Return [X, Y] of the center of cell containing provided text 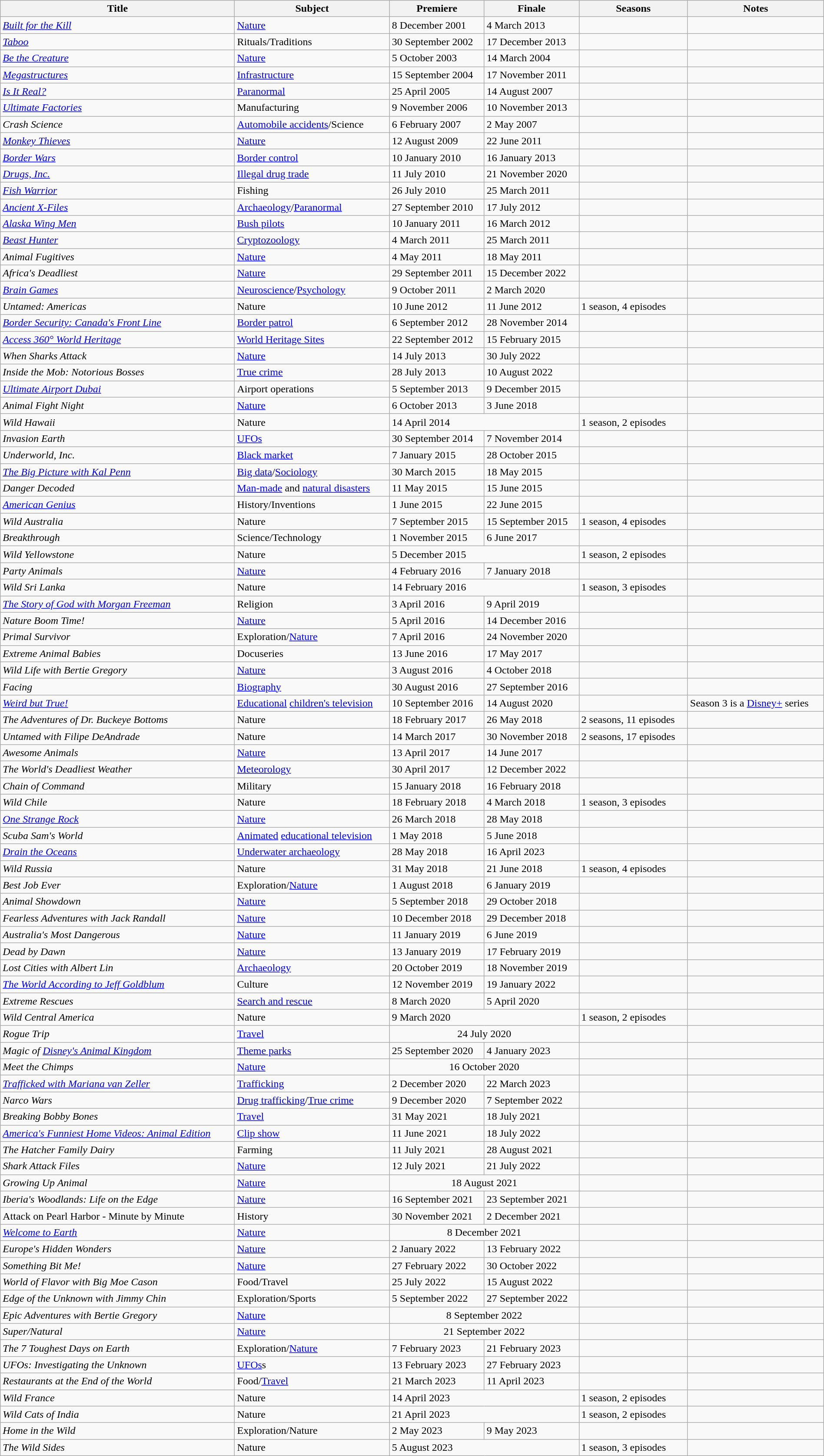
Manufacturing [312, 108]
Iberia's Woodlands: Life on the Edge [117, 1199]
UFOs [312, 438]
10 December 2018 [437, 918]
15 September 2004 [437, 75]
28 August 2021 [532, 1150]
2 December 2020 [437, 1084]
Rogue Trip [117, 1034]
9 November 2006 [437, 108]
21 July 2022 [532, 1166]
21 April 2023 [484, 1414]
Subject [312, 9]
World of Flavor with Big Moe Cason [117, 1282]
Search and rescue [312, 1001]
15 June 2015 [532, 488]
29 October 2018 [532, 902]
22 September 2012 [437, 339]
1 August 2018 [437, 885]
Drain the Oceans [117, 852]
Archaeology/Paranormal [312, 207]
30 September 2002 [437, 42]
Shark Attack Files [117, 1166]
11 May 2015 [437, 488]
7 September 2022 [532, 1100]
Dead by Dawn [117, 951]
Underwater archaeology [312, 852]
Bush pilots [312, 224]
Trafficked with Mariana van Zeller [117, 1084]
Archaeology [312, 968]
History/Inventions [312, 505]
Ultimate Factories [117, 108]
2 May 2007 [532, 124]
6 June 2017 [532, 538]
30 August 2016 [437, 687]
10 June 2012 [437, 306]
5 September 2018 [437, 902]
31 May 2021 [437, 1117]
22 June 2015 [532, 505]
11 April 2023 [532, 1381]
4 March 2018 [532, 803]
Wild Cats of India [117, 1414]
6 June 2019 [532, 935]
14 April 2023 [484, 1398]
Untamed: Americas [117, 306]
18 November 2019 [532, 968]
Wild Hawaii [117, 422]
Cryptozoology [312, 240]
2 May 2023 [437, 1431]
12 November 2019 [437, 984]
Is It Real? [117, 91]
3 August 2016 [437, 670]
Science/Technology [312, 538]
Taboo [117, 42]
7 April 2016 [437, 637]
26 July 2010 [437, 190]
10 November 2013 [532, 108]
9 December 2015 [532, 389]
Growing Up Animal [117, 1183]
22 March 2023 [532, 1084]
26 March 2018 [437, 819]
18 February 2017 [437, 720]
2 January 2022 [437, 1249]
Facing [117, 687]
30 March 2015 [437, 471]
Illegal drug trade [312, 174]
15 August 2022 [532, 1282]
Meet the Chimps [117, 1067]
Beast Hunter [117, 240]
Wild Central America [117, 1018]
16 February 2018 [532, 786]
UFOs: Investigating the Unknown [117, 1365]
11 June 2021 [437, 1133]
Fishing [312, 190]
4 May 2011 [437, 257]
Extreme Animal Babies [117, 653]
4 March 2011 [437, 240]
6 September 2012 [437, 323]
Farming [312, 1150]
American Genius [117, 505]
16 March 2012 [532, 224]
Theme parks [312, 1051]
28 October 2015 [532, 455]
Weird but True! [117, 703]
4 October 2018 [532, 670]
Untamed with Filipe DeAndrade [117, 736]
Scuba Sam's World [117, 836]
Religion [312, 604]
27 September 2016 [532, 687]
Nature Boom Time! [117, 620]
The Wild Sides [117, 1447]
14 February 2016 [484, 587]
6 January 2019 [532, 885]
21 March 2023 [437, 1381]
18 February 2018 [437, 803]
Clip show [312, 1133]
14 August 2020 [532, 703]
Awesome Animals [117, 753]
14 July 2013 [437, 356]
25 September 2020 [437, 1051]
True crime [312, 372]
7 November 2014 [532, 438]
17 February 2019 [532, 951]
26 May 2018 [532, 720]
Magic of Disney's Animal Kingdom [117, 1051]
30 April 2017 [437, 769]
27 February 2022 [437, 1266]
Danger Decoded [117, 488]
7 September 2015 [437, 521]
11 June 2012 [532, 306]
Best Job Ever [117, 885]
The Story of God with Morgan Freeman [117, 604]
9 April 2019 [532, 604]
Alaska Wing Men [117, 224]
Paranormal [312, 91]
6 February 2007 [437, 124]
Educational children's television [312, 703]
Australia's Most Dangerous [117, 935]
Narco Wars [117, 1100]
Ancient X-Files [117, 207]
6 October 2013 [437, 405]
Welcome to Earth [117, 1232]
Built for the Kill [117, 25]
Lost Cities with Albert Lin [117, 968]
27 February 2023 [532, 1365]
14 June 2017 [532, 753]
2 March 2020 [532, 290]
7 January 2015 [437, 455]
Extreme Rescues [117, 1001]
25 July 2022 [437, 1282]
Airport operations [312, 389]
5 December 2015 [484, 554]
9 May 2023 [532, 1431]
Neuroscience/Psychology [312, 290]
15 December 2022 [532, 273]
23 September 2021 [532, 1199]
16 January 2013 [532, 157]
Breaking Bobby Bones [117, 1117]
12 August 2009 [437, 141]
9 December 2020 [437, 1100]
10 January 2010 [437, 157]
10 August 2022 [532, 372]
5 August 2023 [484, 1447]
9 October 2011 [437, 290]
20 October 2019 [437, 968]
Ultimate Airport Dubai [117, 389]
11 January 2019 [437, 935]
17 December 2013 [532, 42]
Crash Science [117, 124]
3 April 2016 [437, 604]
Europe's Hidden Wonders [117, 1249]
Home in the Wild [117, 1431]
12 July 2021 [437, 1166]
The 7 Toughest Days on Earth [117, 1348]
America's Funniest Home Videos: Animal Edition [117, 1133]
13 January 2019 [437, 951]
Something Bit Me! [117, 1266]
Fish Warrior [117, 190]
8 March 2020 [437, 1001]
15 February 2015 [532, 339]
21 September 2022 [484, 1332]
11 July 2010 [437, 174]
13 February 2022 [532, 1249]
1 May 2018 [437, 836]
Wild Chile [117, 803]
Megastructures [117, 75]
Edge of the Unknown with Jimmy Chin [117, 1299]
Super/Natural [117, 1332]
5 October 2003 [437, 58]
Border control [312, 157]
16 September 2021 [437, 1199]
4 February 2016 [437, 571]
15 September 2015 [532, 521]
17 May 2017 [532, 653]
27 September 2010 [437, 207]
13 April 2017 [437, 753]
Border Security: Canada's Front Line [117, 323]
8 September 2022 [484, 1315]
Biography [312, 687]
14 December 2016 [532, 620]
Brain Games [117, 290]
The Adventures of Dr. Buckeye Bottoms [117, 720]
Infrastructure [312, 75]
5 April 2020 [532, 1001]
27 September 2022 [532, 1299]
Attack on Pearl Harbor - Minute by Minute [117, 1216]
10 September 2016 [437, 703]
Invasion Earth [117, 438]
Seasons [633, 9]
Animated educational television [312, 836]
Rituals/Traditions [312, 42]
Party Animals [117, 571]
World Heritage Sites [312, 339]
24 November 2020 [532, 637]
14 March 2017 [437, 736]
When Sharks Attack [117, 356]
Primal Survivor [117, 637]
Access 360° World Heritage [117, 339]
7 January 2018 [532, 571]
Wild Yellowstone [117, 554]
Animal Fight Night [117, 405]
History [312, 1216]
Automobile accidents/Science [312, 124]
5 September 2013 [437, 389]
Notes [755, 9]
30 November 2021 [437, 1216]
Underworld, Inc. [117, 455]
Trafficking [312, 1084]
24 July 2020 [484, 1034]
Drug trafficking/True crime [312, 1100]
Breakthrough [117, 538]
Be the Creature [117, 58]
12 December 2022 [532, 769]
16 October 2020 [484, 1067]
1 June 2015 [437, 505]
30 November 2018 [532, 736]
One Strange Rock [117, 819]
9 March 2020 [484, 1018]
10 January 2011 [437, 224]
Wild Russia [117, 869]
14 August 2007 [532, 91]
4 January 2023 [532, 1051]
Exploration/Sports [312, 1299]
21 February 2023 [532, 1348]
Chain of Command [117, 786]
The World According to Jeff Goldblum [117, 984]
31 May 2018 [437, 869]
The Hatcher Family Dairy [117, 1150]
14 April 2014 [484, 422]
8 December 2001 [437, 25]
21 November 2020 [532, 174]
17 November 2011 [532, 75]
UFOss [312, 1365]
Season 3 is a Disney+ series [755, 703]
18 July 2022 [532, 1133]
5 September 2022 [437, 1299]
Fearless Adventures with Jack Randall [117, 918]
21 June 2018 [532, 869]
13 June 2016 [437, 653]
19 January 2022 [532, 984]
30 July 2022 [532, 356]
16 April 2023 [532, 852]
30 October 2022 [532, 1266]
11 July 2021 [437, 1150]
Inside the Mob: Notorious Bosses [117, 372]
2 seasons, 17 episodes [633, 736]
Premiere [437, 9]
Monkey Thieves [117, 141]
Military [312, 786]
18 May 2015 [532, 471]
7 February 2023 [437, 1348]
13 February 2023 [437, 1365]
2 seasons, 11 episodes [633, 720]
Culture [312, 984]
Docuseries [312, 653]
Africa's Deadliest [117, 273]
29 December 2018 [532, 918]
18 May 2011 [532, 257]
4 March 2013 [532, 25]
28 July 2013 [437, 372]
17 July 2012 [532, 207]
30 September 2014 [437, 438]
Wild Australia [117, 521]
28 November 2014 [532, 323]
Man-made and natural disasters [312, 488]
5 June 2018 [532, 836]
15 January 2018 [437, 786]
3 June 2018 [532, 405]
Big data/Sociology [312, 471]
Finale [532, 9]
18 August 2021 [484, 1183]
25 April 2005 [437, 91]
Meteorology [312, 769]
Border patrol [312, 323]
Drugs, Inc. [117, 174]
Wild France [117, 1398]
Wild Sri Lanka [117, 587]
1 November 2015 [437, 538]
Epic Adventures with Bertie Gregory [117, 1315]
2 December 2021 [532, 1216]
29 September 2011 [437, 273]
Black market [312, 455]
22 June 2011 [532, 141]
Animal Showdown [117, 902]
14 March 2004 [532, 58]
The World's Deadliest Weather [117, 769]
Border Wars [117, 157]
18 July 2021 [532, 1117]
Title [117, 9]
Animal Fugitives [117, 257]
The Big Picture with Kal Penn [117, 471]
Restaurants at the End of the World [117, 1381]
8 December 2021 [484, 1232]
5 April 2016 [437, 620]
Wild Life with Bertie Gregory [117, 670]
